Scan for the cell matching the given text and deliver its [X, Y] coordinate at center. 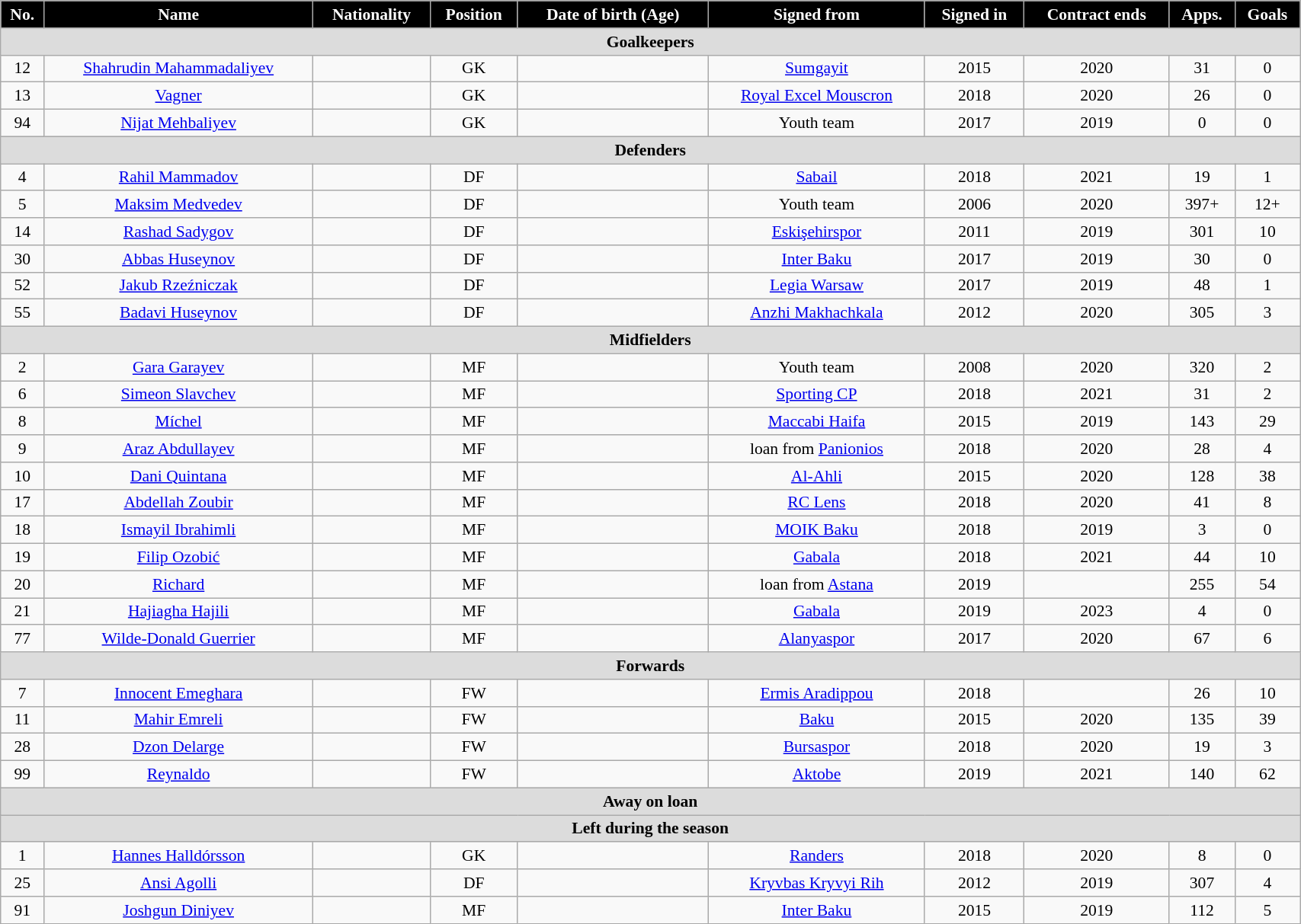
Legia Warsaw [817, 286]
Ismayil Ibrahimli [178, 530]
loan from Panionios [817, 449]
Dzon Delarge [178, 747]
2023 [1097, 612]
41 [1202, 503]
12+ [1267, 205]
Joshgun Diniyev [178, 910]
11 [23, 720]
38 [1267, 476]
Maccabi Haifa [817, 422]
397+ [1202, 205]
Hannes Halldórsson [178, 856]
255 [1202, 584]
67 [1202, 639]
135 [1202, 720]
Ansi Agolli [178, 883]
301 [1202, 232]
Wilde-Donald Guerrier [178, 639]
39 [1267, 720]
RC Lens [817, 503]
2011 [974, 232]
Forwards [651, 666]
99 [23, 775]
54 [1267, 584]
Gara Garayev [178, 367]
25 [23, 883]
Nijat Mehbaliyev [178, 123]
loan from Astana [817, 584]
Sabail [817, 177]
Position [474, 14]
Kryvbas Kryvyi Rih [817, 883]
Abdellah Zoubir [178, 503]
7 [23, 693]
Reynaldo [178, 775]
Apps. [1202, 14]
140 [1202, 775]
Mahir Emreli [178, 720]
Alanyaspor [817, 639]
Simeon Slavchev [178, 395]
Away on loan [651, 801]
305 [1202, 313]
Contract ends [1097, 14]
Abbas Huseynov [178, 259]
Bursaspor [817, 747]
Baku [817, 720]
143 [1202, 422]
Signed from [817, 14]
128 [1202, 476]
17 [23, 503]
Al-Ahli [817, 476]
18 [23, 530]
Defenders [651, 150]
320 [1202, 367]
12 [23, 69]
Date of birth (Age) [613, 14]
Shahrudin Mahammadaliyev [178, 69]
Araz Abdullayev [178, 449]
55 [23, 313]
9 [23, 449]
Dani Quintana [178, 476]
Innocent Emeghara [178, 693]
Ermis Aradippou [817, 693]
48 [1202, 286]
Vagner [178, 96]
Royal Excel Mouscron [817, 96]
112 [1202, 910]
Randers [817, 856]
94 [23, 123]
Nationality [372, 14]
Rahil Mammadov [178, 177]
Filip Ozobić [178, 558]
Sporting CP [817, 395]
Rashad Sadygov [178, 232]
Hajiagha Hajili [178, 612]
2006 [974, 205]
Left during the season [651, 829]
77 [23, 639]
Eskişehirspor [817, 232]
29 [1267, 422]
Name [178, 14]
52 [23, 286]
91 [23, 910]
No. [23, 14]
14 [23, 232]
Maksim Medvedev [178, 205]
Aktobe [817, 775]
MOIK Baku [817, 530]
2008 [974, 367]
Midfielders [651, 341]
Goalkeepers [651, 42]
21 [23, 612]
Signed in [974, 14]
Anzhi Makhachkala [817, 313]
62 [1267, 775]
20 [23, 584]
Míchel [178, 422]
Sumgayit [817, 69]
Goals [1267, 14]
307 [1202, 883]
Jakub Rzeźniczak [178, 286]
13 [23, 96]
44 [1202, 558]
Badavi Huseynov [178, 313]
Richard [178, 584]
